Find where the given text appears and provide that cell's center as (x, y) coordinate. 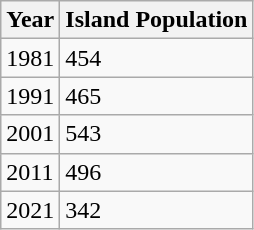
Island Population (156, 20)
342 (156, 210)
465 (156, 96)
1981 (30, 58)
2021 (30, 210)
496 (156, 172)
2001 (30, 134)
454 (156, 58)
543 (156, 134)
2011 (30, 172)
Year (30, 20)
1991 (30, 96)
